Capture the cell that displays the provided text and extract its [x, y] central coordinate. 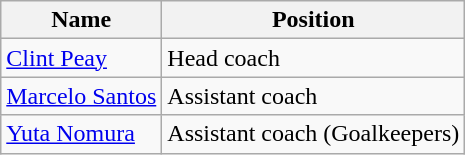
Assistant coach (Goalkeepers) [314, 134]
Clint Peay [82, 58]
Marcelo Santos [82, 96]
Assistant coach [314, 96]
Head coach [314, 58]
Position [314, 20]
Name [82, 20]
Yuta Nomura [82, 134]
